Search for the cell housing the specified text and yield its (X, Y) center coordinate. 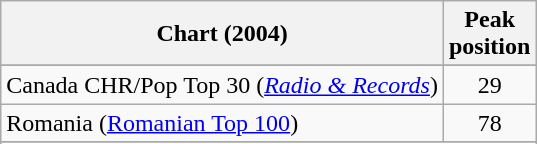
78 (489, 123)
Romania (Romanian Top 100) (222, 123)
Chart (2004) (222, 34)
Peakposition (489, 34)
Canada CHR/Pop Top 30 (Radio & Records) (222, 85)
29 (489, 85)
